Capture the cell that displays the provided text and extract its [x, y] central coordinate. 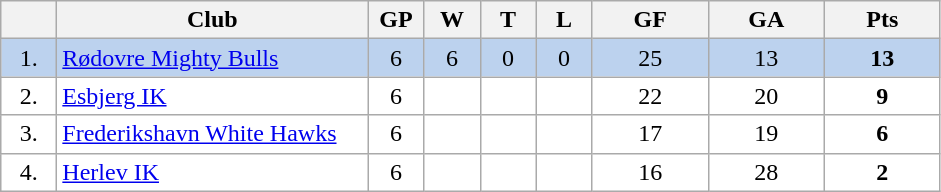
T [508, 20]
17 [650, 134]
Esbjerg IK [212, 96]
2. [29, 96]
GA [766, 20]
Rødovre Mighty Bulls [212, 58]
Frederikshavn White Hawks [212, 134]
25 [650, 58]
22 [650, 96]
1. [29, 58]
GF [650, 20]
16 [650, 172]
W [452, 20]
2 [882, 172]
20 [766, 96]
28 [766, 172]
9 [882, 96]
Herlev IK [212, 172]
Pts [882, 20]
3. [29, 134]
Club [212, 20]
19 [766, 134]
L [564, 20]
GP [396, 20]
4. [29, 172]
